Pinpoint the cell where the given text exists, returning its (X, Y) midpoint coordinate. 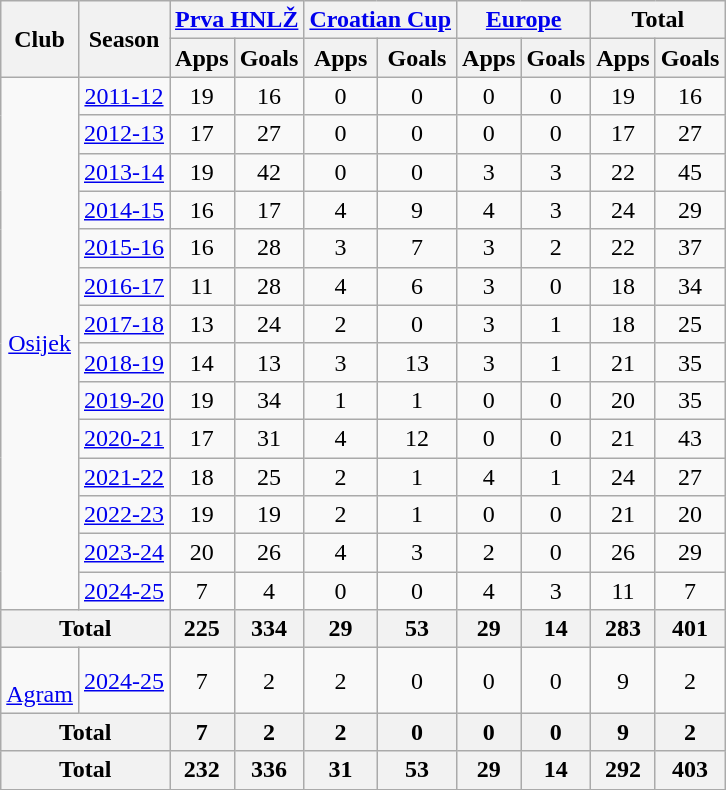
Europe (524, 20)
6 (416, 286)
Season (124, 39)
2015-16 (124, 248)
2022-23 (124, 515)
336 (269, 770)
2023-24 (124, 553)
45 (690, 172)
Agram (40, 680)
401 (690, 629)
2020-21 (124, 438)
2013-14 (124, 172)
2019-20 (124, 400)
225 (202, 629)
42 (269, 172)
2011-12 (124, 96)
Prva HNLŽ (237, 20)
2012-13 (124, 134)
2017-18 (124, 324)
43 (690, 438)
2014-15 (124, 210)
292 (623, 770)
403 (690, 770)
334 (269, 629)
232 (202, 770)
37 (690, 248)
2016-17 (124, 286)
283 (623, 629)
Osijek (40, 344)
2018-19 (124, 362)
Croatian Cup (380, 20)
Club (40, 39)
2021-22 (124, 477)
12 (416, 438)
